Detect which cell encompasses the target text, then output its (x, y) center coordinate. 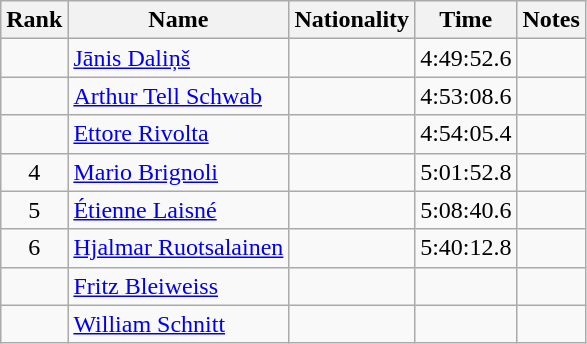
4:54:05.4 (466, 134)
5 (34, 210)
Name (178, 20)
William Schnitt (178, 324)
4:49:52.6 (466, 58)
Ettore Rivolta (178, 134)
Étienne Laisné (178, 210)
Mario Brignoli (178, 172)
6 (34, 248)
5:40:12.8 (466, 248)
Time (466, 20)
5:08:40.6 (466, 210)
Fritz Bleiweiss (178, 286)
4 (34, 172)
5:01:52.8 (466, 172)
4:53:08.6 (466, 96)
Notes (551, 20)
Rank (34, 20)
Jānis Daliņš (178, 58)
Hjalmar Ruotsalainen (178, 248)
Nationality (352, 20)
Arthur Tell Schwab (178, 96)
